Find where the given text appears and provide that cell's center as [X, Y] coordinate. 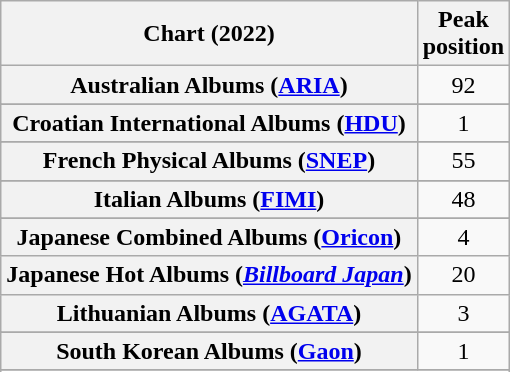
Japanese Hot Albums (Billboard Japan) [209, 275]
South Korean Albums (Gaon) [209, 351]
48 [463, 199]
Japanese Combined Albums (Oricon) [209, 237]
Australian Albums (ARIA) [209, 85]
20 [463, 275]
Lithuanian Albums (AGATA) [209, 313]
French Physical Albums (SNEP) [209, 161]
Croatian International Albums (HDU) [209, 123]
4 [463, 237]
55 [463, 161]
Chart (2022) [209, 34]
3 [463, 313]
Italian Albums (FIMI) [209, 199]
92 [463, 85]
Peakposition [463, 34]
